Return [x, y] of the center of cell containing provided text 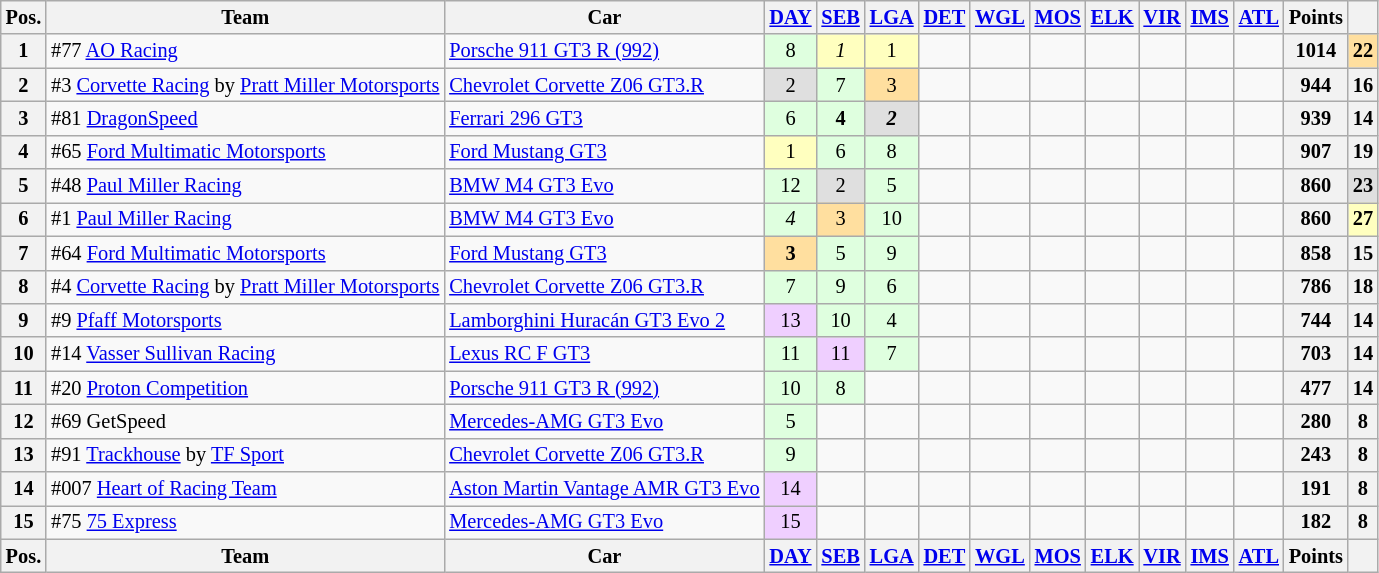
243 [1316, 455]
#3 Corvette Racing by Pratt Miller Motorsports [245, 85]
#81 DragonSpeed [245, 118]
191 [1316, 489]
Lamborghini Huracán GT3 Evo 2 [604, 320]
858 [1316, 253]
Lexus RC F GT3 [604, 354]
#69 GetSpeed [245, 421]
#14 Vasser Sullivan Racing [245, 354]
#75 75 Express [245, 522]
#4 Corvette Racing by Pratt Miller Motorsports [245, 287]
18 [1363, 287]
Ferrari 296 GT3 [604, 118]
#1 Paul Miller Racing [245, 219]
1014 [1316, 51]
27 [1363, 219]
#77 AO Racing [245, 51]
22 [1363, 51]
786 [1316, 287]
#65 Ford Multimatic Motorsports [245, 152]
907 [1316, 152]
#48 Paul Miller Racing [245, 186]
#20 Proton Competition [245, 388]
#91 Trackhouse by TF Sport [245, 455]
#9 Pfaff Motorsports [245, 320]
744 [1316, 320]
23 [1363, 186]
280 [1316, 421]
944 [1316, 85]
19 [1363, 152]
Aston Martin Vantage AMR GT3 Evo [604, 489]
#64 Ford Multimatic Motorsports [245, 253]
939 [1316, 118]
182 [1316, 522]
#007 Heart of Racing Team [245, 489]
16 [1363, 85]
703 [1316, 354]
477 [1316, 388]
